Find where the given text appears and provide that cell's center as (X, Y) coordinate. 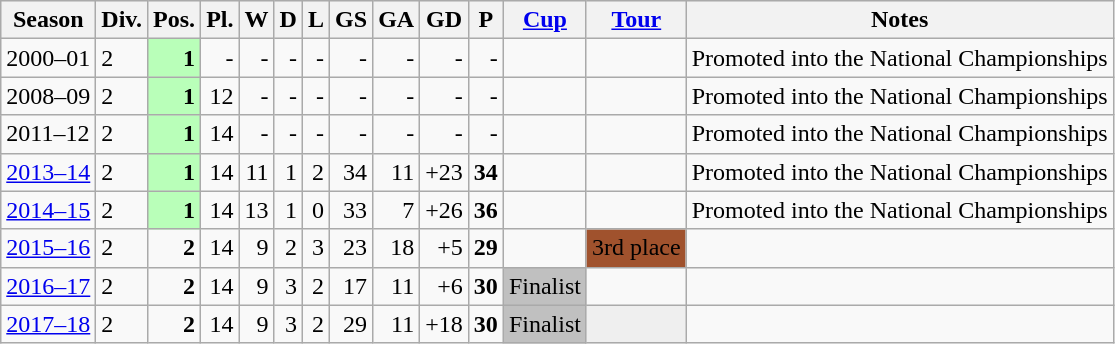
+18 (444, 324)
2000–01 (48, 58)
17 (352, 286)
L (316, 20)
Pos. (174, 20)
Cup (544, 20)
13 (256, 210)
2017–18 (48, 324)
0 (316, 210)
3rd place (636, 248)
+23 (444, 172)
GD (444, 20)
2015–16 (48, 248)
Season (48, 20)
P (486, 20)
Div. (122, 20)
2008–09 (48, 96)
Notes (900, 20)
Tour (636, 20)
12 (220, 96)
7 (396, 210)
2014–15 (48, 210)
2016–17 (48, 286)
2013–14 (48, 172)
23 (352, 248)
2011–12 (48, 134)
+5 (444, 248)
18 (396, 248)
W (256, 20)
D (288, 20)
36 (486, 210)
GA (396, 20)
+6 (444, 286)
GS (352, 20)
+26 (444, 210)
Pl. (220, 20)
33 (352, 210)
